Provide the (x, y) coordinate of the cell's center where the given text is located.  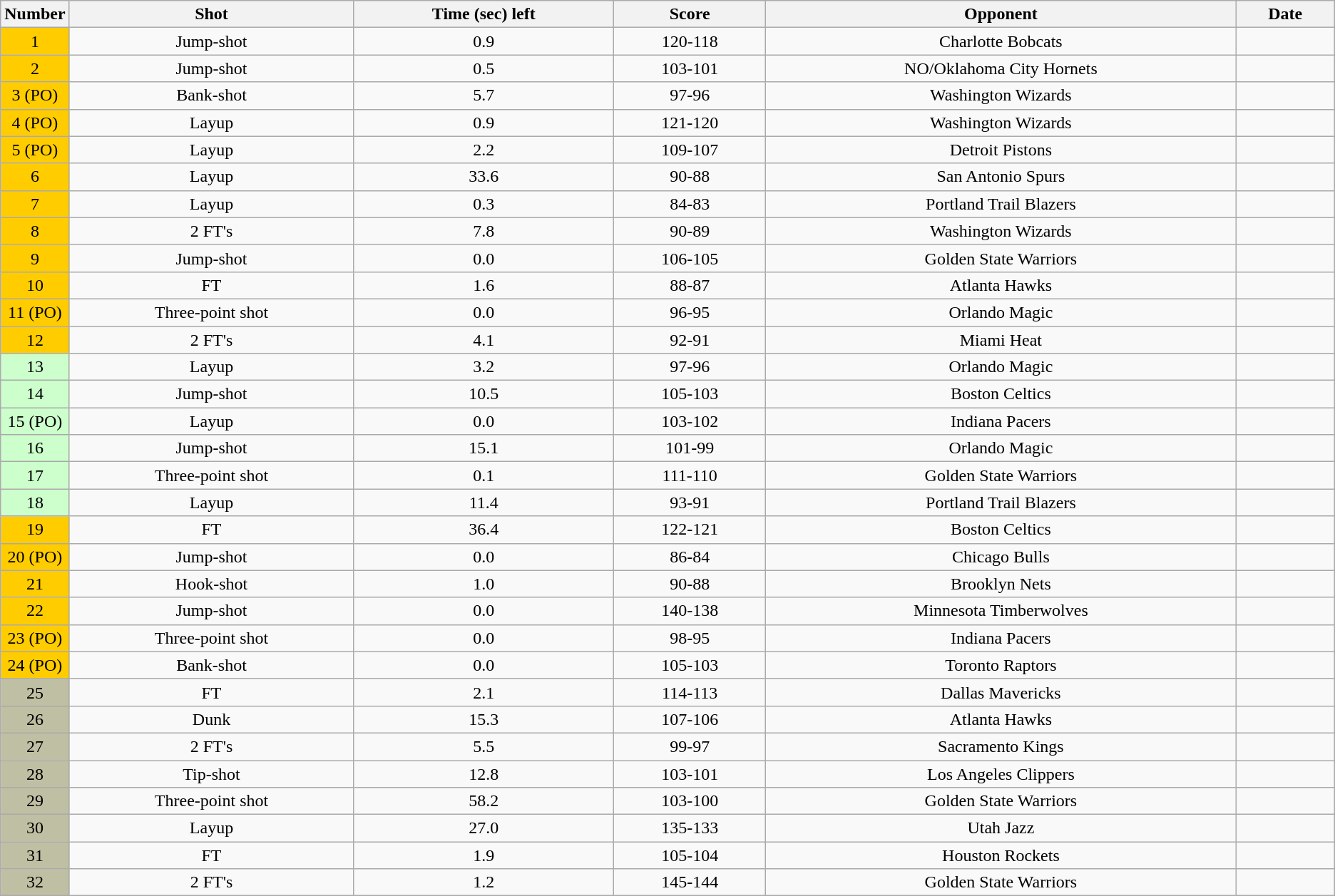
Shot (211, 14)
Detroit Pistons (1001, 150)
Minnesota Timberwolves (1001, 611)
3.2 (484, 367)
Opponent (1001, 14)
93-91 (690, 503)
1.9 (484, 855)
Miami Heat (1001, 340)
120-118 (690, 41)
Hook-shot (211, 584)
109-107 (690, 150)
5 (PO) (35, 150)
Dunk (211, 719)
Utah Jazz (1001, 828)
15.3 (484, 719)
107-106 (690, 719)
7.8 (484, 231)
88-87 (690, 285)
11.4 (484, 503)
140-138 (690, 611)
9 (35, 258)
114-113 (690, 692)
30 (35, 828)
23 (PO) (35, 638)
12.8 (484, 773)
8 (35, 231)
25 (35, 692)
17 (35, 475)
99-97 (690, 746)
31 (35, 855)
Chicago Bulls (1001, 557)
27.0 (484, 828)
33.6 (484, 177)
16 (35, 448)
Number (35, 14)
84-83 (690, 204)
5.7 (484, 96)
98-95 (690, 638)
Score (690, 14)
103-102 (690, 421)
58.2 (484, 801)
Brooklyn Nets (1001, 584)
26 (35, 719)
15.1 (484, 448)
0.5 (484, 68)
3 (PO) (35, 96)
12 (35, 340)
105-104 (690, 855)
21 (35, 584)
96-95 (690, 312)
10 (35, 285)
0.3 (484, 204)
0.1 (484, 475)
32 (35, 882)
Tip-shot (211, 773)
36.4 (484, 530)
24 (PO) (35, 665)
135-133 (690, 828)
18 (35, 503)
101-99 (690, 448)
4.1 (484, 340)
111-110 (690, 475)
Houston Rockets (1001, 855)
2.1 (484, 692)
106-105 (690, 258)
7 (35, 204)
NO/Oklahoma City Hornets (1001, 68)
1.2 (484, 882)
4 (PO) (35, 123)
86-84 (690, 557)
29 (35, 801)
92-91 (690, 340)
Time (sec) left (484, 14)
28 (35, 773)
22 (35, 611)
90-89 (690, 231)
103-100 (690, 801)
2.2 (484, 150)
145-144 (690, 882)
2 (35, 68)
13 (35, 367)
15 (PO) (35, 421)
Date (1285, 14)
5.5 (484, 746)
121-120 (690, 123)
Los Angeles Clippers (1001, 773)
10.5 (484, 394)
122-121 (690, 530)
Dallas Mavericks (1001, 692)
27 (35, 746)
20 (PO) (35, 557)
Sacramento Kings (1001, 746)
14 (35, 394)
San Antonio Spurs (1001, 177)
6 (35, 177)
1.6 (484, 285)
Toronto Raptors (1001, 665)
19 (35, 530)
11 (PO) (35, 312)
1.0 (484, 584)
1 (35, 41)
Charlotte Bobcats (1001, 41)
